Capture the cell that displays the provided text and extract its [x, y] central coordinate. 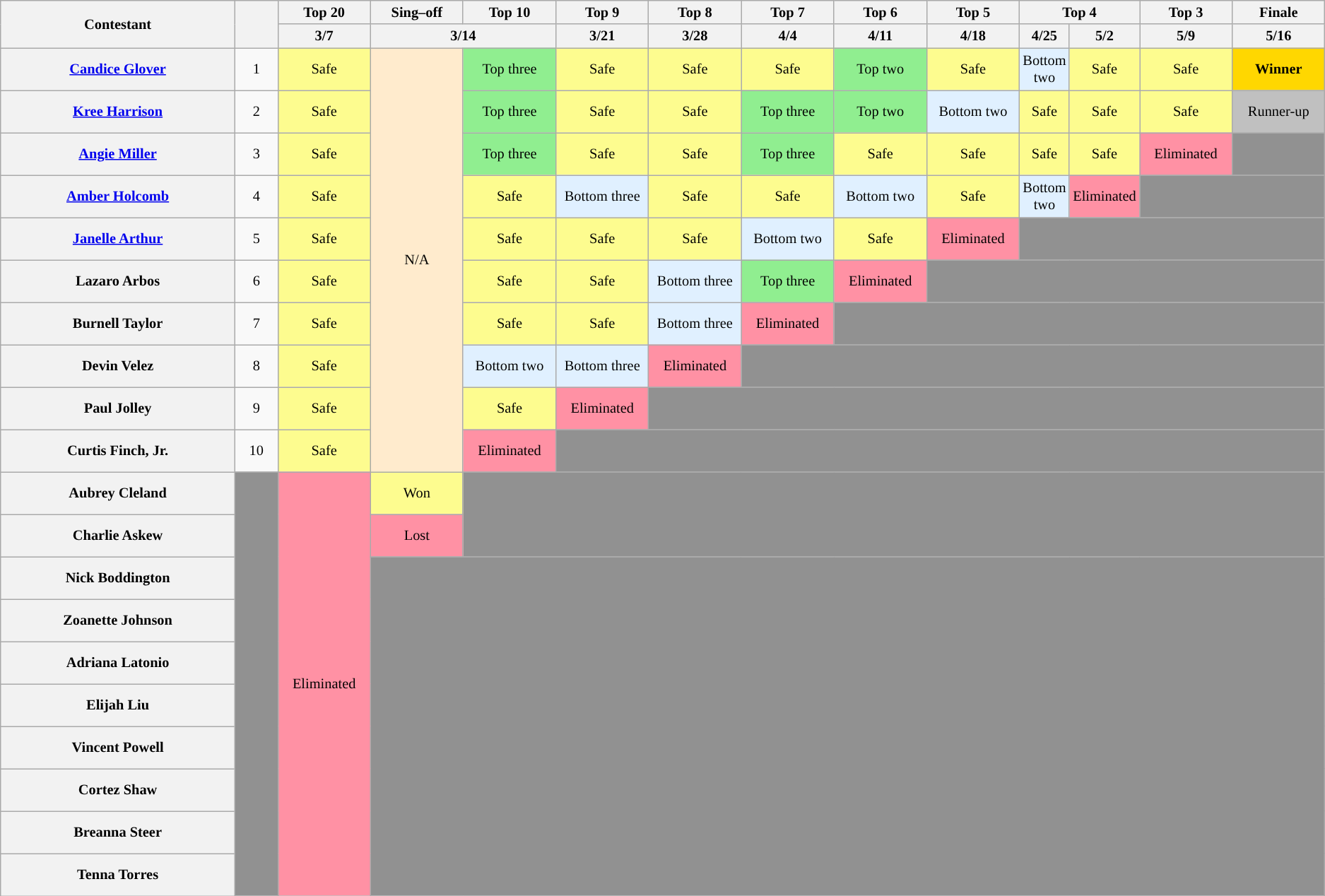
4/11 [881, 36]
Top 6 [881, 12]
Breanna Steer [118, 832]
Sing–off [417, 12]
Aubrey Cleland [118, 493]
10 [256, 451]
Candice Glover [118, 69]
6 [256, 281]
5/9 [1186, 36]
4/25 [1044, 36]
Kree Harrison [118, 112]
Nick Boddington [118, 578]
4/18 [972, 36]
4/4 [787, 36]
Runner-up [1279, 112]
Top 3 [1186, 12]
Angie Miller [118, 154]
3/7 [324, 36]
Won [417, 493]
4 [256, 196]
Adriana Latonio [118, 663]
5/16 [1279, 36]
7 [256, 324]
Lost [417, 536]
N/A [417, 260]
Zoanette Johnson [118, 620]
5/2 [1104, 36]
Charlie Askew [118, 536]
3 [256, 154]
Amber Holcomb [118, 196]
Curtis Finch, Jr. [118, 451]
3/14 [463, 36]
Elijah Liu [118, 705]
Vincent Powell [118, 748]
Top 5 [972, 12]
Top 7 [787, 12]
Top 20 [324, 12]
Tenna Torres [118, 875]
Lazaro Arbos [118, 281]
Contestant [118, 24]
Winner [1279, 69]
3/21 [602, 36]
1 [256, 69]
Finale [1279, 12]
Devin Velez [118, 366]
Top 4 [1080, 12]
Burnell Taylor [118, 324]
5 [256, 239]
Cortez Shaw [118, 790]
Janelle Arthur [118, 239]
Top 9 [602, 12]
8 [256, 366]
Paul Jolley [118, 408]
Top 10 [509, 12]
2 [256, 112]
3/28 [695, 36]
9 [256, 408]
Top 8 [695, 12]
